Identify which cell holds the provided text, then report its [X, Y] central coordinate. 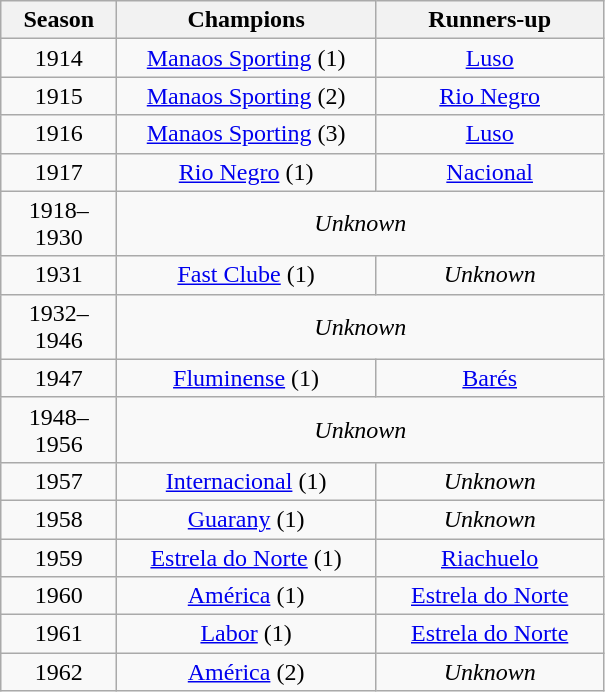
1918–1930 [59, 224]
1931 [59, 275]
1947 [59, 378]
1932–1946 [59, 326]
Internacional (1) [246, 481]
Manaos Sporting (1) [246, 58]
Riachuelo [490, 557]
Runners-up [490, 20]
1957 [59, 481]
Estrela do Norte (1) [246, 557]
Guarany (1) [246, 519]
Manaos Sporting (2) [246, 96]
1959 [59, 557]
1958 [59, 519]
Nacional [490, 172]
1917 [59, 172]
1948–1956 [59, 430]
Barés [490, 378]
1914 [59, 58]
1916 [59, 134]
Labor (1) [246, 634]
Rio Negro [490, 96]
América (2) [246, 672]
1962 [59, 672]
Champions [246, 20]
América (1) [246, 596]
Manaos Sporting (3) [246, 134]
1960 [59, 596]
Rio Negro (1) [246, 172]
Season [59, 20]
Fluminense (1) [246, 378]
1961 [59, 634]
Fast Clube (1) [246, 275]
1915 [59, 96]
